Scan for the cell matching the given text and deliver its (x, y) coordinate at center. 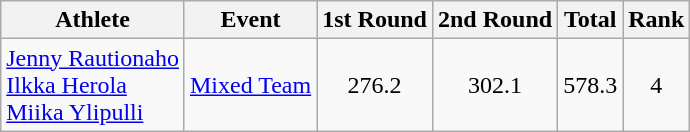
276.2 (375, 85)
302.1 (494, 85)
Rank (656, 20)
1st Round (375, 20)
2nd Round (494, 20)
4 (656, 85)
Total (590, 20)
Event (250, 20)
Mixed Team (250, 85)
578.3 (590, 85)
Jenny RautionahoIlkka HerolaMiika Ylipulli (93, 85)
Athlete (93, 20)
